Search for the cell housing the specified text and yield its [x, y] center coordinate. 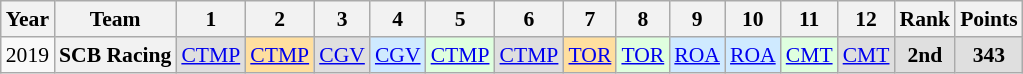
1 [210, 19]
3 [342, 19]
8 [642, 19]
6 [530, 19]
11 [810, 19]
2nd [926, 55]
Rank [926, 19]
SCB Racing [115, 55]
Year [28, 19]
10 [753, 19]
Team [115, 19]
7 [590, 19]
343 [989, 55]
4 [398, 19]
5 [460, 19]
Points [989, 19]
9 [697, 19]
2 [280, 19]
2019 [28, 55]
12 [866, 19]
